Search for the cell housing the specified text and yield its [x, y] center coordinate. 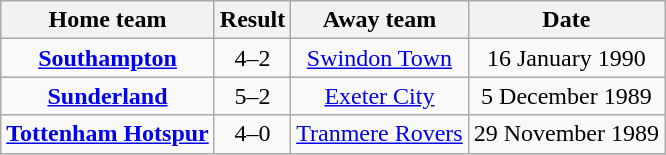
Home team [108, 20]
Away team [380, 20]
5 December 1989 [566, 96]
Tranmere Rovers [380, 134]
Southampton [108, 58]
Sunderland [108, 96]
Exeter City [380, 96]
5–2 [252, 96]
Swindon Town [380, 58]
4–0 [252, 134]
Result [252, 20]
Tottenham Hotspur [108, 134]
Date [566, 20]
16 January 1990 [566, 58]
4–2 [252, 58]
29 November 1989 [566, 134]
